Pinpoint the cell where the given text exists, returning its [X, Y] midpoint coordinate. 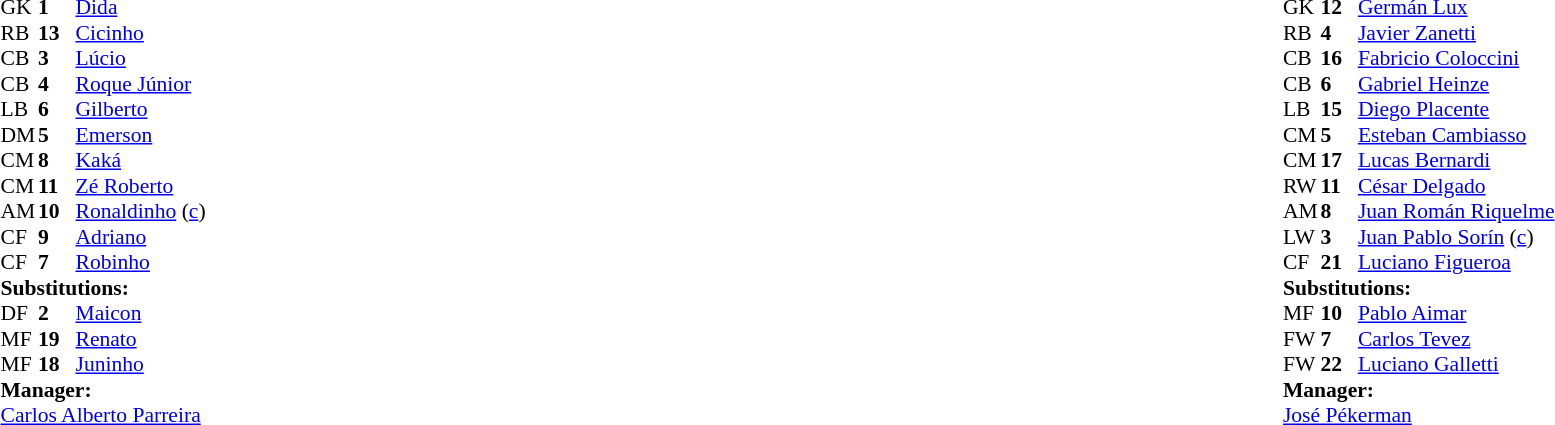
Luciano Figueroa [1456, 263]
18 [57, 365]
Zé Roberto [141, 186]
DM [19, 135]
15 [1339, 109]
César Delgado [1456, 186]
Cicinho [141, 33]
17 [1339, 161]
Maicon [141, 313]
16 [1339, 59]
Juninho [141, 365]
21 [1339, 263]
Juan Román Riquelme [1456, 211]
DF [19, 313]
RW [1302, 186]
Luciano Galletti [1456, 365]
Robinho [141, 263]
19 [57, 339]
Gilberto [141, 109]
Kaká [141, 161]
LW [1302, 237]
Roque Júnior [141, 84]
13 [57, 33]
Lúcio [141, 59]
Carlos Tevez [1456, 339]
Diego Placente [1456, 109]
2 [57, 313]
Ronaldinho (c) [141, 211]
Juan Pablo Sorín (c) [1456, 237]
Fabricio Coloccini [1456, 59]
Renato [141, 339]
Gabriel Heinze [1456, 84]
Javier Zanetti [1456, 33]
Pablo Aimar [1456, 313]
Emerson [141, 135]
Lucas Bernardi [1456, 161]
Adriano [141, 237]
22 [1339, 365]
9 [57, 237]
Esteban Cambiasso [1456, 135]
